Extract the [x, y] coordinate from the center of the cell holding the provided text.  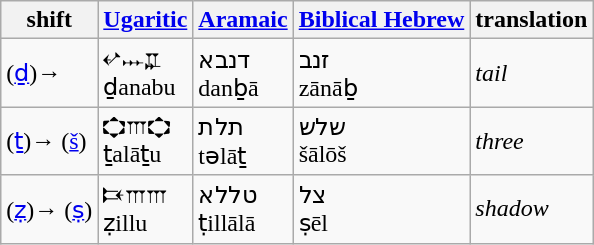
(ḏ)→ [50, 73]
Ugaritic [146, 20]
(ẓ)→ (ṣ) [50, 209]
זנבzānāḇ [382, 73]
Aramaic [243, 20]
תלתtəlāṯ [243, 141]
shift [50, 20]
tail [532, 73]
טללאṭillālā [243, 209]
שלשšālōš [382, 141]
shadow [532, 209]
𐎘𐎍𐎘ṯalāṯu [146, 141]
𐎑𐎍𐎍ẓillu [146, 209]
𐎏𐎐𐎁ḏanabu⁠ [146, 73]
three [532, 141]
Biblical Hebrew [382, 20]
דנבא‎danḇā [243, 73]
translation [532, 20]
צלṣēl [382, 209]
(ṯ)→ (š) [50, 141]
